Provide the [X, Y] coordinate of the cell's center where the given text is located.  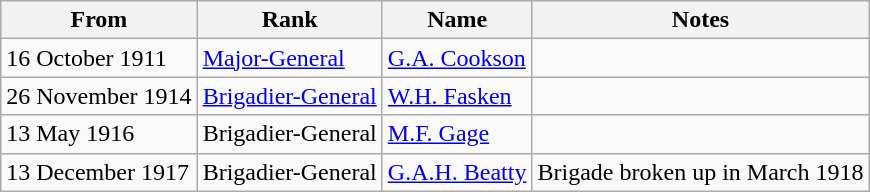
16 October 1911 [99, 58]
From [99, 20]
M.F. Gage [457, 134]
G.A. Cookson [457, 58]
G.A.H. Beatty [457, 172]
Brigade broken up in March 1918 [700, 172]
Major-General [290, 58]
Rank [290, 20]
13 December 1917 [99, 172]
Notes [700, 20]
13 May 1916 [99, 134]
26 November 1914 [99, 96]
Name [457, 20]
W.H. Fasken [457, 96]
